Extract the [x, y] coordinate from the center of the cell holding the provided text.  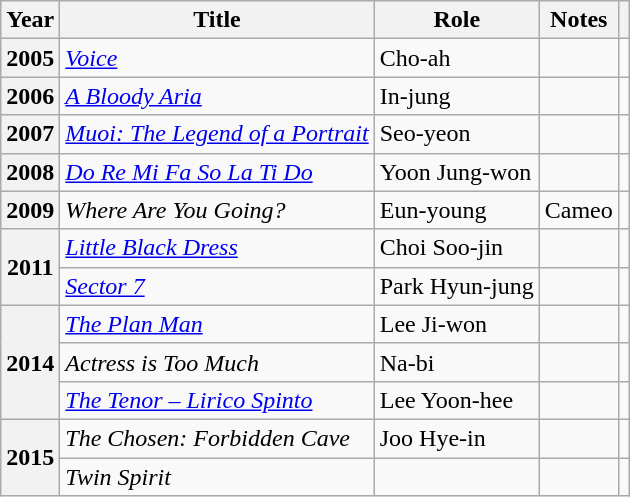
The Chosen: Forbidden Cave [217, 438]
Na-bi [456, 362]
Cho-ah [456, 58]
Choi Soo-jin [456, 248]
Title [217, 20]
Do Re Mi Fa So La Ti Do [217, 172]
A Bloody Aria [217, 96]
Muoi: The Legend of a Portrait [217, 134]
The Plan Man [217, 324]
Twin Spirit [217, 477]
Eun-young [456, 210]
Lee Ji-won [456, 324]
Year [30, 20]
Sector 7 [217, 286]
2015 [30, 457]
Where Are You Going? [217, 210]
Seo-yeon [456, 134]
Actress is Too Much [217, 362]
Little Black Dress [217, 248]
Voice [217, 58]
2005 [30, 58]
Joo Hye-in [456, 438]
The Tenor – Lirico Spinto [217, 400]
Cameo [578, 210]
2008 [30, 172]
2014 [30, 362]
Lee Yoon-hee [456, 400]
In-jung [456, 96]
Notes [578, 20]
2009 [30, 210]
2006 [30, 96]
Park Hyun-jung [456, 286]
Yoon Jung-won [456, 172]
Role [456, 20]
2007 [30, 134]
2011 [30, 267]
